Detect which cell encompasses the target text, then output its (x, y) center coordinate. 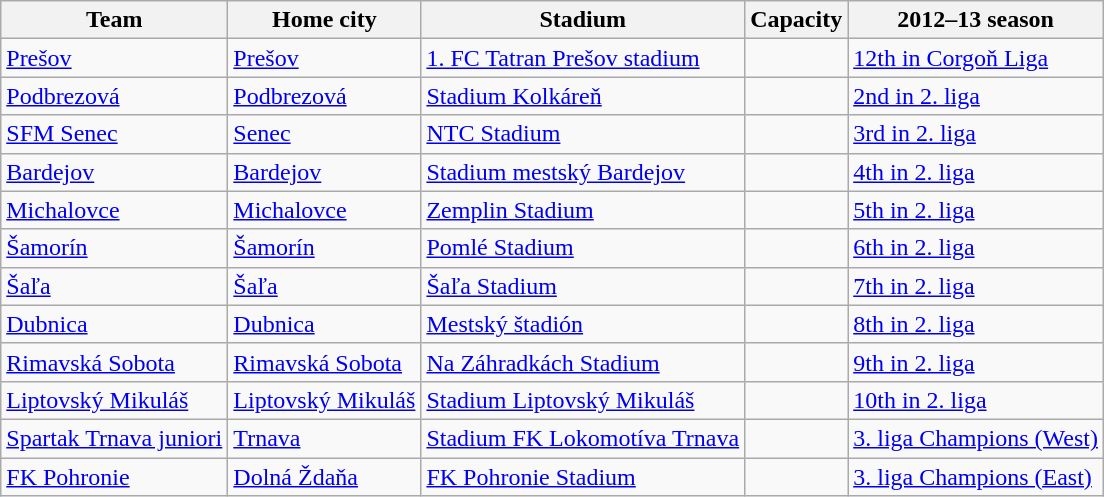
Senec (324, 134)
8th in 2. liga (976, 324)
Stadium mestský Bardejov (583, 172)
4th in 2. liga (976, 172)
Spartak Trnava juniori (114, 438)
NTC Stadium (583, 134)
12th in Corgoň Liga (976, 58)
Stadium FK Lokomotíva Trnava (583, 438)
3. liga Champions (West) (976, 438)
7th in 2. liga (976, 286)
Šaľa Stadium (583, 286)
Stadium Liptovský Mikuláš (583, 400)
Zemplin Stadium (583, 210)
9th in 2. liga (976, 362)
Trnava (324, 438)
Team (114, 20)
Dolná Ždaňa (324, 477)
10th in 2. liga (976, 400)
Na Záhradkách Stadium (583, 362)
6th in 2. liga (976, 248)
2012–13 season (976, 20)
Pomlé Stadium (583, 248)
Home city (324, 20)
FK Pohronie (114, 477)
SFM Senec (114, 134)
Stadium Kolkáreň (583, 96)
Capacity (796, 20)
1. FC Tatran Prešov stadium (583, 58)
Mestský štadión (583, 324)
3rd in 2. liga (976, 134)
5th in 2. liga (976, 210)
2nd in 2. liga (976, 96)
3. liga Champions (East) (976, 477)
FK Pohronie Stadium (583, 477)
Stadium (583, 20)
